Find where the given text appears and provide that cell's center as [x, y] coordinate. 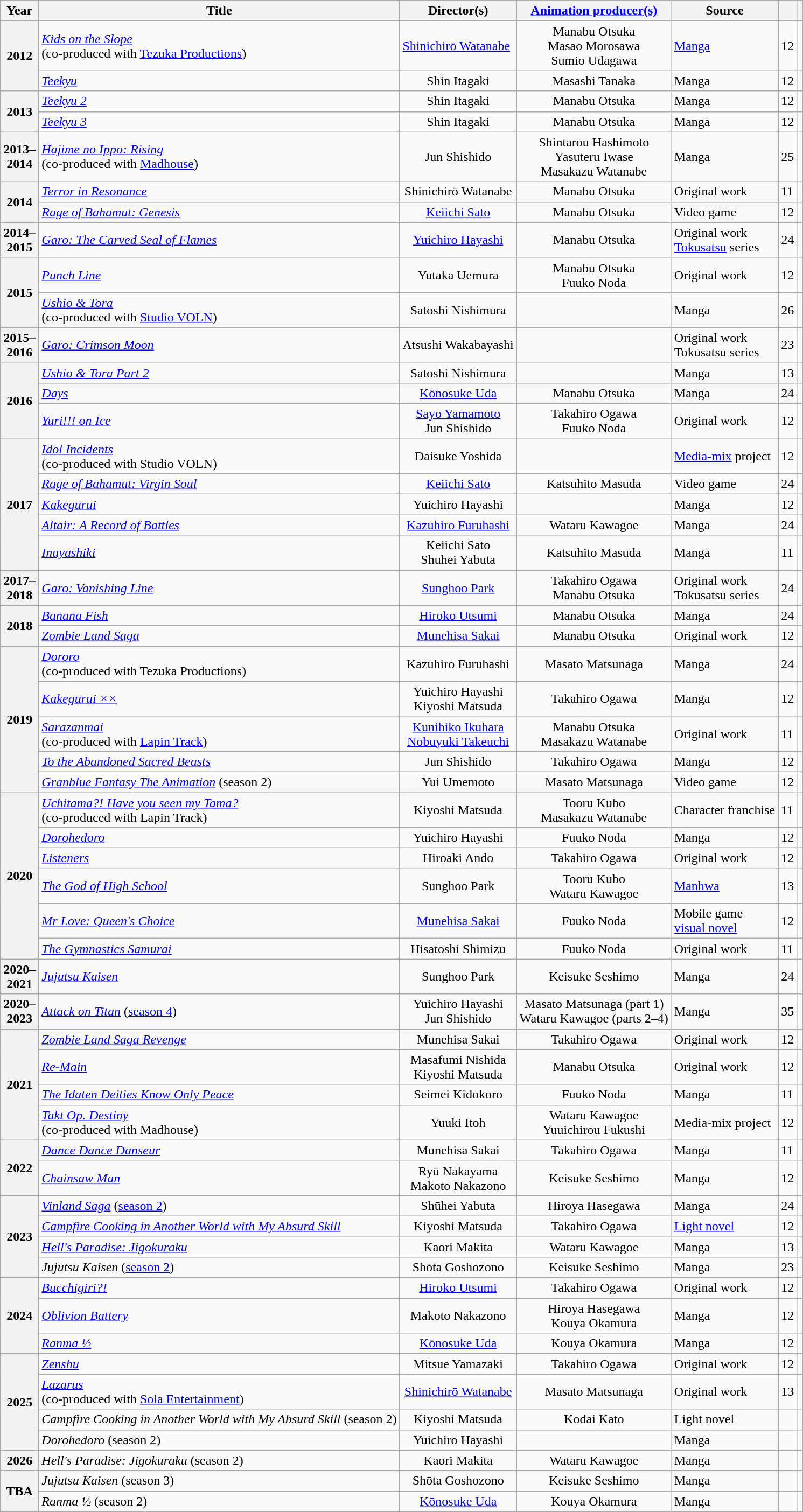
Masashi Tanaka [593, 81]
Punch Line [219, 275]
2020–2021 [19, 977]
Makoto Nakazono [458, 1316]
2025 [19, 1402]
Ushio & Tora Part 2 [219, 373]
Yuichiro HayashiJun Shishido [458, 1011]
Hiroaki Ando [458, 858]
2017 [19, 505]
Rage of Bahamut: Genesis [219, 212]
2020–2023 [19, 1011]
Idol Incidents(co-produced with Studio VOLN) [219, 457]
Source [724, 11]
25 [787, 157]
Kunihiko IkuharaNobuyuki Takeuchi [458, 733]
Yuri!!! on Ice [219, 421]
Jujutsu Kaisen (season 2) [219, 1268]
Yutaka Uemura [458, 275]
Title [219, 11]
Zombie Land Saga [219, 636]
Ushio & Tora(co-produced with Studio VOLN) [219, 310]
Zombie Land Saga Revenge [219, 1039]
Yuuki Itoh [458, 1122]
Wataru KawagoeYuuichirou Fukushi [593, 1122]
2015–2016 [19, 345]
Kodai Kato [593, 1419]
Vinland Saga (season 2) [219, 1206]
Attack on Titan (season 4) [219, 1011]
Dance Dance Danseur [219, 1150]
35 [787, 1011]
Banana Fish [219, 615]
Hell's Paradise: Jigokuraku [219, 1247]
Granblue Fantasy The Animation (season 2) [219, 782]
2021 [19, 1084]
Animation producer(s) [593, 11]
Campfire Cooking in Another World with My Absurd Skill (season 2) [219, 1419]
2022 [19, 1167]
Takt Op. Destiny(co-produced with Madhouse) [219, 1122]
Shūhei Yabuta [458, 1206]
Mobile gamevisual novel [724, 921]
Garo: Vanishing Line [219, 588]
Manabu OtsukaMasakazu Watanabe [593, 733]
Character franchise [724, 810]
Kakegurui ×× [219, 699]
2019 [19, 719]
2013 [19, 111]
TBA [19, 1491]
Jujutsu Kaisen (season 3) [219, 1481]
2020 [19, 876]
26 [787, 310]
Masato Matsunaga (part 1)Wataru Kawagoe (parts 2–4) [593, 1011]
Ranma ½ [219, 1343]
Campfire Cooking in Another World with My Absurd Skill [219, 1226]
Ranma ½ (season 2) [219, 1501]
Director(s) [458, 11]
Hiroya Hasegawa [593, 1206]
Mr Love: Queen's Choice [219, 921]
Shintarou HashimotoYasuteru IwaseMasakazu Watanabe [593, 157]
Dororo(co-produced with Tezuka Productions) [219, 663]
Hisatoshi Shimizu [458, 949]
Sarazanmai(co-produced with Lapin Track) [219, 733]
Keiichi SatoShuhei Yabuta [458, 552]
2016 [19, 401]
Kakegurui [219, 505]
Hell's Paradise: Jigokuraku (season 2) [219, 1460]
Teekyu 3 [219, 122]
Terror in Resonance [219, 192]
Inuyashiki [219, 552]
2014 [19, 202]
Teekyu [219, 81]
Manhwa [724, 886]
Year [19, 11]
Jujutsu Kaisen [219, 977]
Dorohedoro [219, 838]
2012 [19, 56]
Hiroya HasegawaKouya Okamura [593, 1316]
Altair: A Record of Battles [219, 525]
Manabu OtsukaMasao MorosawaSumio Udagawa [593, 46]
Chainsaw Man [219, 1178]
Tooru KuboMasakazu Watanabe [593, 810]
2024 [19, 1316]
Lazarus(co-produced with Sola Entertainment) [219, 1391]
Daisuke Yoshida [458, 457]
Oblivion Battery [219, 1316]
2013–2014 [19, 157]
2017–2018 [19, 588]
Seimei Kidokoro [458, 1095]
Ryū NakayamaMakoto Nakazono [458, 1178]
Sayo YamamotoJun Shishido [458, 421]
2023 [19, 1236]
Bucchigiri?! [219, 1288]
Garo: The Carved Seal of Flames [219, 240]
The Idaten Deities Know Only Peace [219, 1095]
2018 [19, 626]
The Gymnastics Samurai [219, 949]
Manabu OtsukaFuuko Noda [593, 275]
Yui Umemoto [458, 782]
Dorohedoro (season 2) [219, 1440]
2014–2015 [19, 240]
Takahiro OgawaFuuko Noda [593, 421]
Uchitama?! Have you seen my Tama?(co-produced with Lapin Track) [219, 810]
Rage of Bahamut: Virgin Soul [219, 484]
Kids on the Slope(co-produced with Tezuka Productions) [219, 46]
Tooru KuboWataru Kawagoe [593, 886]
Listeners [219, 858]
The God of High School [219, 886]
Garo: Crimson Moon [219, 345]
Re-Main [219, 1067]
Zenshu [219, 1364]
2015 [19, 292]
Masafumi NishidaKiyoshi Matsuda [458, 1067]
Atsushi Wakabayashi [458, 345]
2026 [19, 1460]
Days [219, 394]
To the Abandoned Sacred Beasts [219, 761]
Yuichiro HayashiKiyoshi Matsuda [458, 699]
Hajime no Ippo: Rising(co-produced with Madhouse) [219, 157]
Teekyu 2 [219, 101]
Mitsue Yamazaki [458, 1364]
Takahiro OgawaManabu Otsuka [593, 588]
